Capture the cell that displays the provided text and extract its [X, Y] central coordinate. 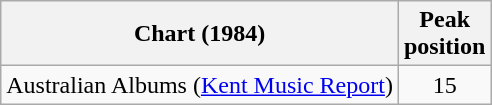
Australian Albums (Kent Music Report) [200, 85]
15 [444, 85]
Peakposition [444, 34]
Chart (1984) [200, 34]
